Capture the cell that displays the provided text and extract its [X, Y] central coordinate. 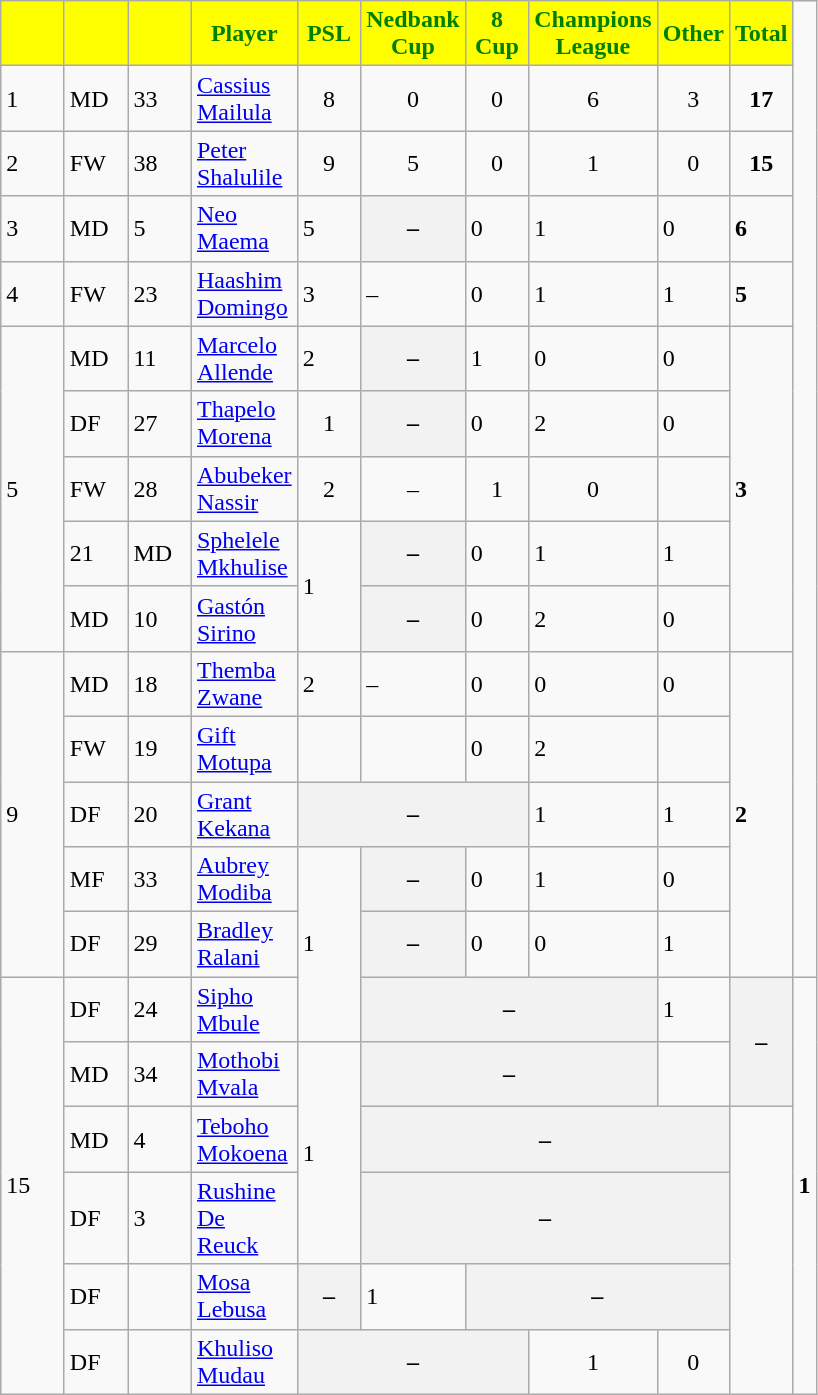
Abubeker Nassir [244, 488]
27 [160, 424]
Thapelo Morena [244, 424]
Mothobi Mvala [244, 1074]
Bradley Ralani [244, 944]
38 [160, 164]
10 [160, 618]
Player [244, 34]
Themba Zwane [244, 684]
Sipho Mbule [244, 1010]
11 [160, 358]
Gastón Sirino [244, 618]
Cassius Mailula [244, 98]
Mosa Lebusa [244, 1296]
Khuliso Mudau [244, 1362]
34 [160, 1074]
29 [160, 944]
8 Cup [497, 34]
Haashim Domingo [244, 294]
Teboho Mokoena [244, 1140]
Aubrey Modiba [244, 880]
8 [329, 98]
Rushine De Reuck [244, 1218]
24 [160, 1010]
Other [693, 34]
17 [762, 98]
MF [96, 880]
Total [762, 34]
Marcelo Allende [244, 358]
Grant Kekana [244, 814]
28 [160, 488]
21 [96, 554]
PSL [329, 34]
Peter Shalulile [244, 164]
Neo Maema [244, 228]
18 [160, 684]
23 [160, 294]
19 [160, 748]
20 [160, 814]
Champions League [593, 34]
Nedbank Cup [413, 34]
Sphelele Mkhulise [244, 554]
Gift Motupa [244, 748]
